Output the (x, y) coordinate of the center of the cell containing the given text.  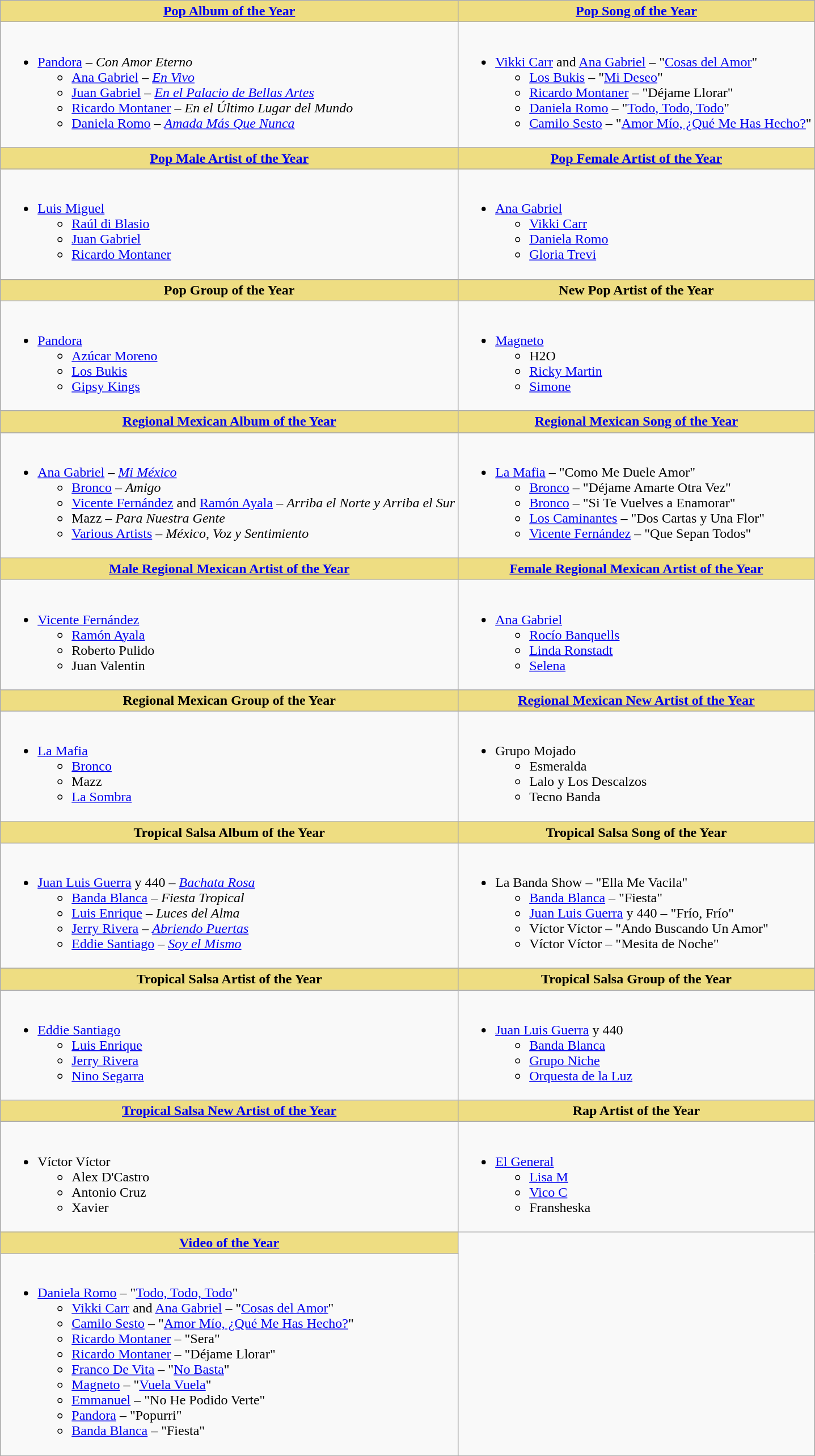
PandoraAzúcar MorenoLos BukisGipsy Kings (229, 356)
Grupo MojadoEsmeraldaLalo y Los DescalzosTecno Banda (636, 766)
Tropical Salsa Song of the Year (636, 832)
Ana GabrielVikki CarrDaniela RomoGloria Trevi (636, 224)
Tropical Salsa Group of the Year (636, 979)
Juan Luis Guerra y 440Banda BlancaGrupo NicheOrquesta de la Luz (636, 1045)
Eddie SantiagoLuis EnriqueJerry RiveraNino Segarra (229, 1045)
Pop Female Artist of the Year (636, 158)
Pop Group of the Year (229, 290)
Tropical Salsa Album of the Year (229, 832)
MagnetoH2ORicky MartinSimone (636, 356)
Luis MiguelRaúl di BlasioJuan GabrielRicardo Montaner (229, 224)
Pop Album of the Year (229, 11)
Rap Artist of the Year (636, 1111)
Tropical Salsa New Artist of the Year (229, 1111)
El GeneralLisa MVico CFransheska (636, 1177)
New Pop Artist of the Year (636, 290)
La MafiaBroncoMazzLa Sombra (229, 766)
Regional Mexican Group of the Year (229, 700)
Female Regional Mexican Artist of the Year (636, 569)
Regional Mexican Album of the Year (229, 422)
Pop Song of the Year (636, 11)
Regional Mexican Song of the Year (636, 422)
Ana GabrielRocío BanquellsLinda RonstadtSelena (636, 634)
Víctor VíctorAlex D'CastroAntonio CruzXavier (229, 1177)
Male Regional Mexican Artist of the Year (229, 569)
Pop Male Artist of the Year (229, 158)
Regional Mexican New Artist of the Year (636, 700)
Vicente FernándezRamón AyalaRoberto PulidoJuan Valentin (229, 634)
Video of the Year (229, 1243)
Tropical Salsa Artist of the Year (229, 979)
